Scan for the cell matching the given text and deliver its (x, y) coordinate at center. 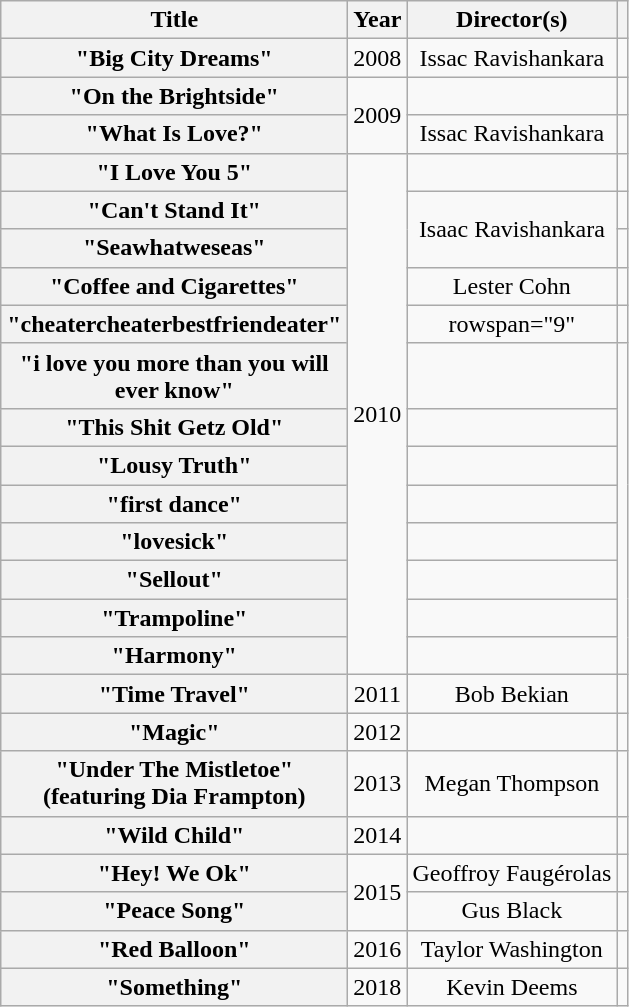
"Magic" (174, 732)
rowspan="9" (512, 324)
"Something" (174, 987)
"Sellout" (174, 580)
Isaac Ravishankara (512, 229)
"Lousy Truth" (174, 465)
2010 (378, 414)
2016 (378, 949)
2012 (378, 732)
"This Shit Getz Old" (174, 427)
"Peace Song" (174, 911)
Gus Black (512, 911)
2008 (378, 58)
2014 (378, 835)
Year (378, 20)
"Big City Dreams" (174, 58)
"On the Brightside" (174, 96)
"Time Travel" (174, 694)
2011 (378, 694)
Title (174, 20)
"What Is Love?" (174, 134)
"i love you more than you will ever know" (174, 376)
"Red Balloon" (174, 949)
"Can't Stand It" (174, 210)
"Wild Child" (174, 835)
"Hey! We Ok" (174, 873)
"Under The Mistletoe"(featuring Dia Frampton) (174, 784)
Megan Thompson (512, 784)
"Seawhatweseas" (174, 248)
Director(s) (512, 20)
"lovesick" (174, 542)
"Trampoline" (174, 618)
"I Love You 5" (174, 172)
"cheatercheaterbestfriendeater" (174, 324)
Bob Bekian (512, 694)
Geoffroy Faugérolas (512, 873)
"Coffee and Cigarettes" (174, 286)
Lester Cohn (512, 286)
Taylor Washington (512, 949)
2018 (378, 987)
2013 (378, 784)
2015 (378, 892)
2009 (378, 115)
"Harmony" (174, 656)
"first dance" (174, 503)
Kevin Deems (512, 987)
